Find where the given text appears and provide that cell's center as [X, Y] coordinate. 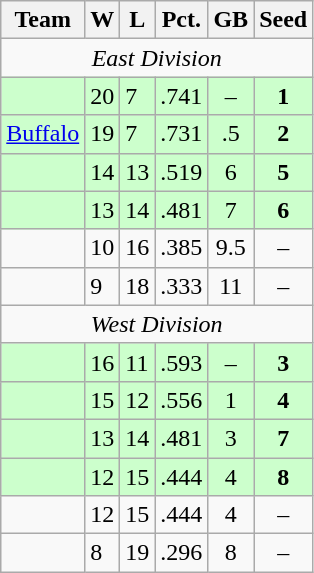
Seed [284, 20]
.741 [182, 96]
18 [138, 286]
L [138, 20]
5 [284, 172]
20 [102, 96]
9 [102, 286]
.385 [182, 248]
2 [284, 134]
W [102, 20]
GB [231, 20]
.593 [182, 362]
West Division [157, 324]
.556 [182, 400]
.5 [231, 134]
10 [102, 248]
.296 [182, 553]
.731 [182, 134]
9.5 [231, 248]
.519 [182, 172]
Team [43, 20]
Buffalo [43, 134]
.333 [182, 286]
Pct. [182, 20]
East Division [157, 58]
